Detect which cell encompasses the target text, then output its (X, Y) center coordinate. 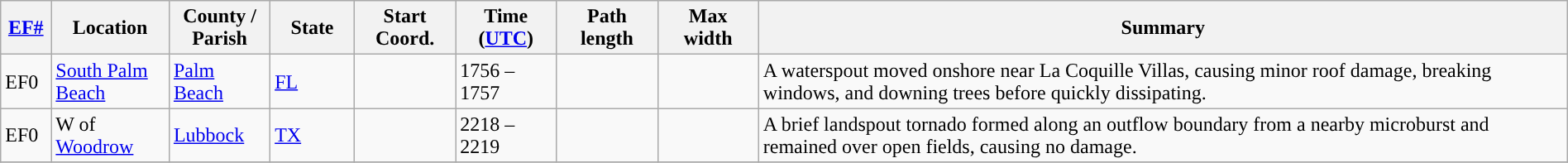
Location (111, 28)
Path length (607, 28)
FL (313, 81)
A waterspout moved onshore near La Coquille Villas, causing minor roof damage, breaking windows, and downing trees before quickly dissipating. (1163, 81)
Start Coord. (404, 28)
County / Parish (219, 28)
1756 – 1757 (506, 81)
State (313, 28)
Lubbock (219, 136)
Summary (1163, 28)
South Palm Beach (111, 81)
2218 – 2219 (506, 136)
Time (UTC) (506, 28)
Max width (708, 28)
TX (313, 136)
EF# (26, 28)
Palm Beach (219, 81)
W of Woodrow (111, 136)
A brief landspout tornado formed along an outflow boundary from a nearby microburst and remained over open fields, causing no damage. (1163, 136)
